Provide the [X, Y] coordinate of the cell's center where the given text is located.  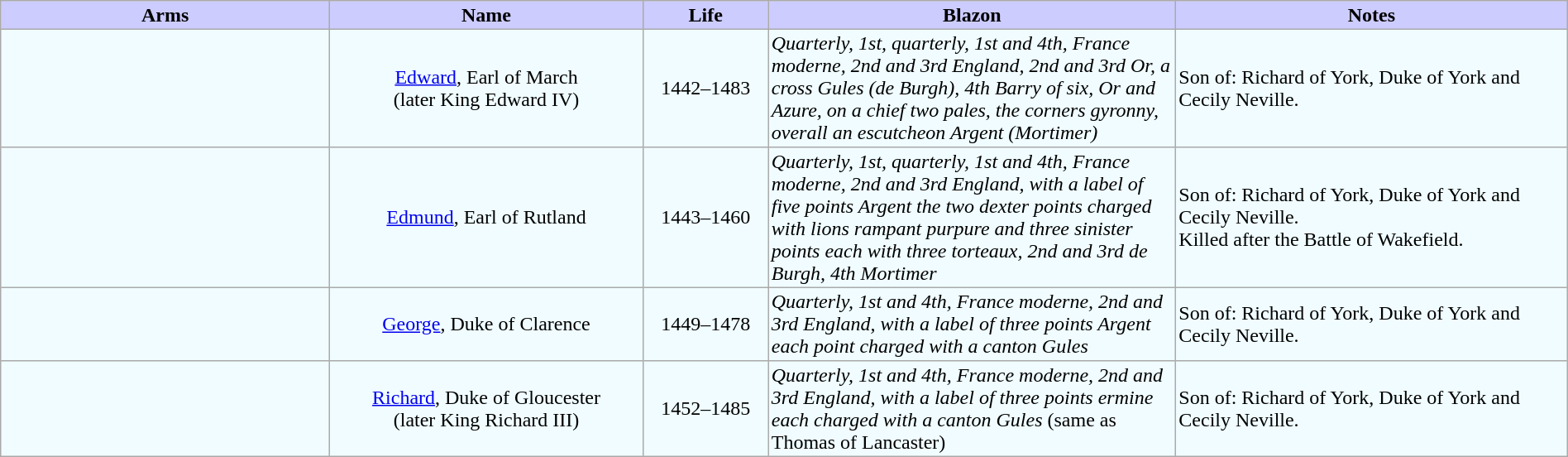
Notes [1372, 15]
Name [486, 15]
Quarterly, 1st and 4th, France moderne, 2nd and 3rd England, with a label of three points Argent each point charged with a canton Gules [973, 324]
1452–1485 [705, 409]
1443–1460 [705, 218]
1442–1483 [705, 88]
Blazon [973, 15]
George, Duke of Clarence [486, 324]
Edmund, Earl of Rutland [486, 218]
Life [705, 15]
1449–1478 [705, 324]
Arms [165, 15]
Son of: Richard of York, Duke of York and Cecily Neville.Killed after the Battle of Wakefield. [1372, 218]
Richard, Duke of Gloucester(later King Richard III) [486, 409]
Edward, Earl of March(later King Edward IV) [486, 88]
